Pinpoint the cell where the given text exists, returning its [x, y] midpoint coordinate. 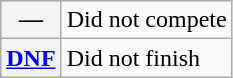
DNF [31, 58]
— [31, 20]
Did not compete [146, 20]
Did not finish [146, 58]
